Find where the given text appears and provide that cell's center as (X, Y) coordinate. 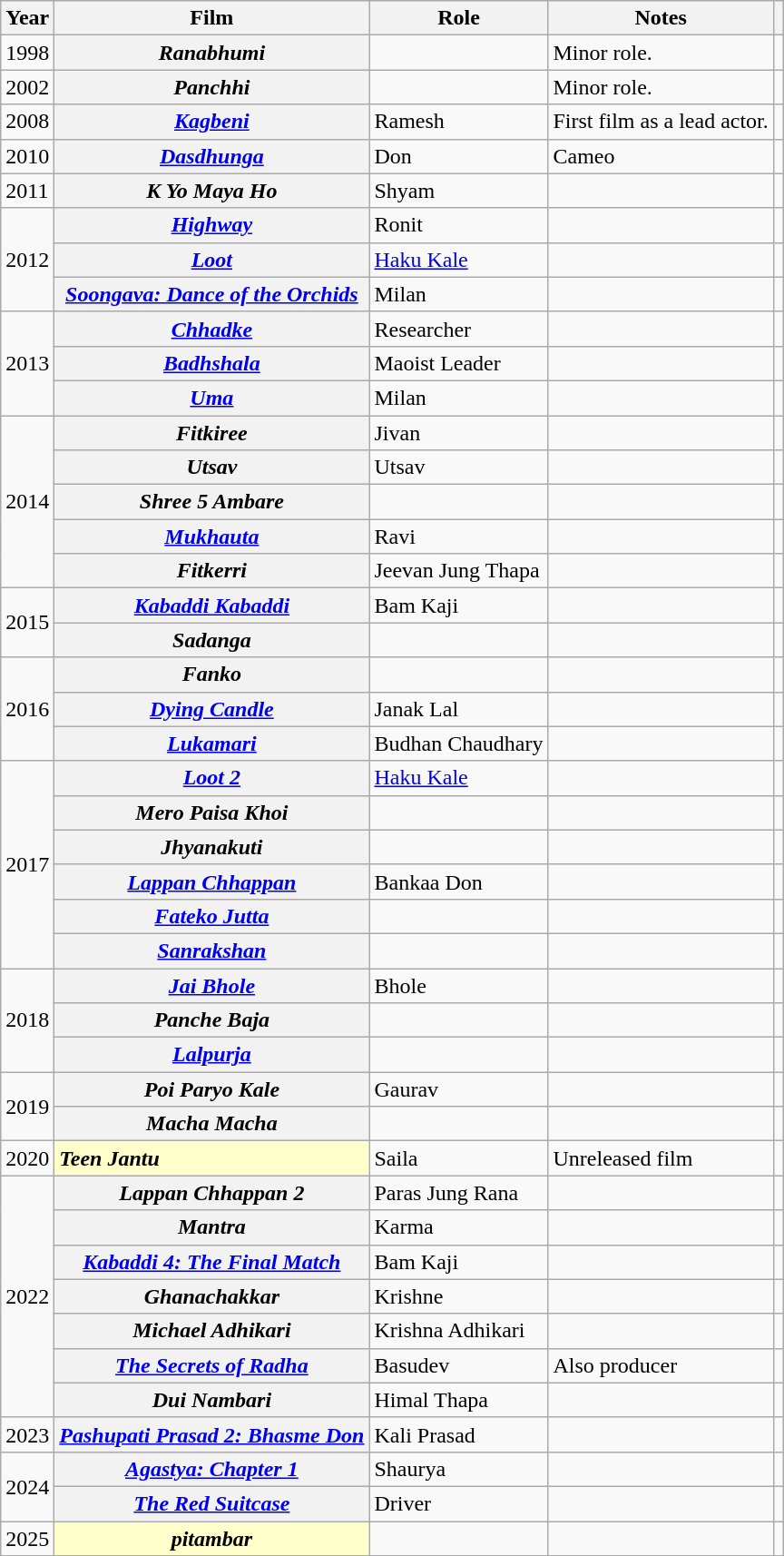
Soongava: Dance of the Orchids (212, 294)
Jai Bhole (212, 985)
K Yo Maya Ho (212, 191)
Ravi (459, 537)
Also producer (661, 1365)
Bankaa Don (459, 881)
Ronit (459, 225)
Fitkiree (212, 433)
Agastya: Chapter 1 (212, 1469)
Gaurav (459, 1089)
The Secrets of Radha (212, 1365)
Lappan Chhappan 2 (212, 1193)
Fateko Jutta (212, 916)
Pashupati Prasad 2: Bhasme Don (212, 1434)
Mantra (212, 1227)
Maoist Leader (459, 363)
Dui Nambari (212, 1400)
The Red Suitcase (212, 1503)
Mukhauta (212, 537)
Shyam (459, 191)
Poi Paryo Kale (212, 1089)
2025 (27, 1539)
Role (459, 18)
Basudev (459, 1365)
Year (27, 18)
Sanrakshan (212, 950)
2024 (27, 1486)
Kabaddi Kabaddi (212, 606)
Jeevan Jung Thapa (459, 571)
Fanko (212, 675)
Chhadke (212, 329)
Unreleased film (661, 1158)
First film as a lead actor. (661, 122)
Krishne (459, 1296)
Driver (459, 1503)
Loot (212, 260)
Himal Thapa (459, 1400)
Paras Jung Rana (459, 1193)
2017 (27, 864)
Film (212, 18)
Bhole (459, 985)
pitambar (212, 1539)
Dying Candle (212, 709)
Badhshala (212, 363)
2022 (27, 1296)
Cameo (661, 156)
Janak Lal (459, 709)
Notes (661, 18)
Macha Macha (212, 1124)
Ranabhumi (212, 53)
Budhan Chaudhary (459, 744)
Teen Jantu (212, 1158)
Krishna Adhikari (459, 1331)
Kabaddi 4: The Final Match (212, 1262)
1998 (27, 53)
Lukamari (212, 744)
Shaurya (459, 1469)
Dasdhunga (212, 156)
Highway (212, 225)
Shree 5 Ambare (212, 502)
Fitkerri (212, 571)
Ghanachakkar (212, 1296)
Sadanga (212, 640)
Michael Adhikari (212, 1331)
Lalpurja (212, 1055)
2023 (27, 1434)
2018 (27, 1019)
Uma (212, 398)
2016 (27, 709)
2011 (27, 191)
Jhyanakuti (212, 847)
Researcher (459, 329)
Kali Prasad (459, 1434)
Panche Baja (212, 1020)
Ramesh (459, 122)
Kagbeni (212, 122)
2019 (27, 1107)
2014 (27, 502)
2013 (27, 363)
Loot 2 (212, 778)
2020 (27, 1158)
Saila (459, 1158)
2015 (27, 623)
Don (459, 156)
2002 (27, 87)
Jivan (459, 433)
2012 (27, 260)
2008 (27, 122)
Karma (459, 1227)
Mero Paisa Khoi (212, 812)
Lappan Chhappan (212, 881)
Panchhi (212, 87)
2010 (27, 156)
